Detect which cell encompasses the target text, then output its [x, y] center coordinate. 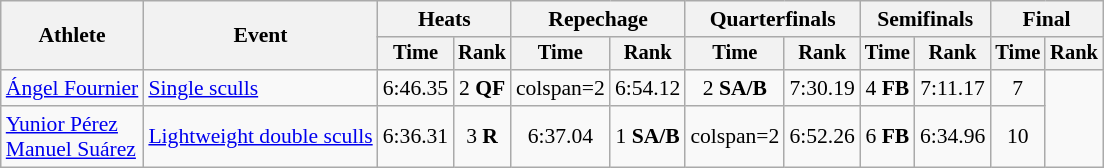
Ángel Fournier [72, 88]
6:37.04 [560, 136]
Lightweight double sculls [260, 136]
Semifinals [925, 19]
6:34.96 [952, 136]
1 SA/B [648, 136]
7 [1018, 88]
Quarterfinals [772, 19]
7:11.17 [952, 88]
3 R [482, 136]
2 QF [482, 88]
6:46.35 [416, 88]
Athlete [72, 36]
Single sculls [260, 88]
10 [1018, 136]
Final [1046, 19]
Event [260, 36]
2 SA/B [734, 88]
4 FB [888, 88]
6:52.26 [822, 136]
6:54.12 [648, 88]
6 FB [888, 136]
Yunior PérezManuel Suárez [72, 136]
Heats [444, 19]
6:36.31 [416, 136]
7:30.19 [822, 88]
Repechage [598, 19]
